Scan for the cell matching the given text and deliver its [x, y] coordinate at center. 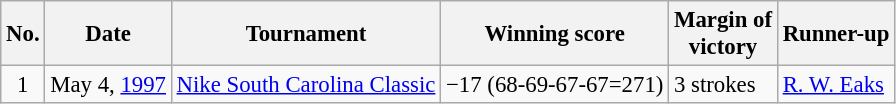
3 strokes [724, 85]
Runner-up [836, 34]
Date [108, 34]
1 [23, 85]
Winning score [555, 34]
No. [23, 34]
R. W. Eaks [836, 85]
−17 (68-69-67-67=271) [555, 85]
May 4, 1997 [108, 85]
Margin ofvictory [724, 34]
Nike South Carolina Classic [306, 85]
Tournament [306, 34]
